Scan for the cell matching the given text and deliver its [X, Y] coordinate at center. 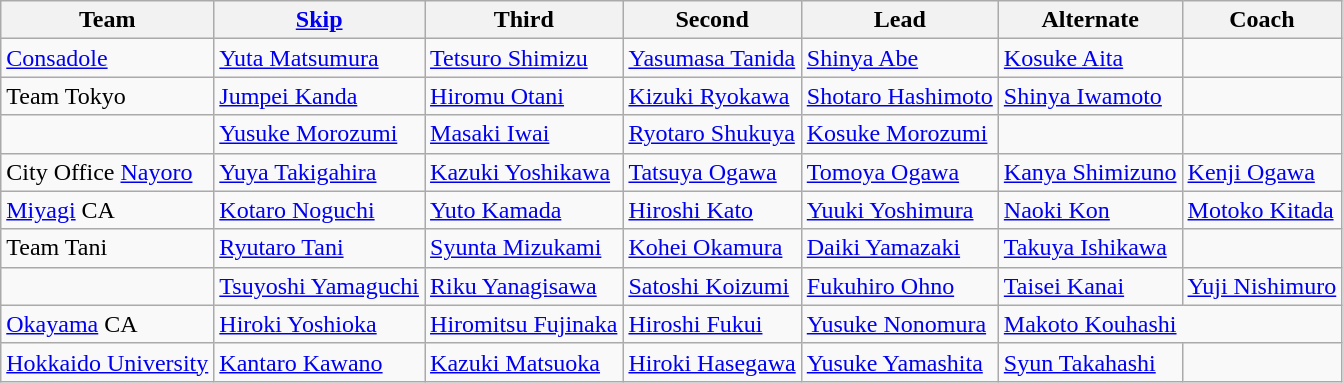
Masaki Iwai [524, 134]
Kanya Shimizuno [1090, 172]
City Office Nayoro [108, 172]
Hiroshi Fukui [712, 324]
Kosuke Aita [1090, 58]
Makoto Kouhashi [1170, 324]
Alternate [1090, 20]
Lead [900, 20]
Coach [1262, 20]
Motoko Kitada [1262, 210]
Taisei Kanai [1090, 286]
Kantaro Kawano [320, 362]
Skip [320, 20]
Satoshi Koizumi [712, 286]
Syun Takahashi [1090, 362]
Hiromu Otani [524, 96]
Kenji Ogawa [1262, 172]
Kohei Okamura [712, 248]
Third [524, 20]
Fukuhiro Ohno [900, 286]
Hokkaido University [108, 362]
Kosuke Morozumi [900, 134]
Takuya Ishikawa [1090, 248]
Daiki Yamazaki [900, 248]
Tomoya Ogawa [900, 172]
Team Tokyo [108, 96]
Kotaro Noguchi [320, 210]
Consadole [108, 58]
Yuta Matsumura [320, 58]
Hiromitsu Fujinaka [524, 324]
Syunta Mizukami [524, 248]
Yasumasa Tanida [712, 58]
Tetsuro Shimizu [524, 58]
Ryotaro Shukuya [712, 134]
Yuji Nishimuro [1262, 286]
Yusuke Morozumi [320, 134]
Ryutaro Tani [320, 248]
Team [108, 20]
Second [712, 20]
Hiroki Yoshioka [320, 324]
Okayama CA [108, 324]
Riku Yanagisawa [524, 286]
Yusuke Nonomura [900, 324]
Kazuki Yoshikawa [524, 172]
Jumpei Kanda [320, 96]
Yuto Kamada [524, 210]
Yusuke Yamashita [900, 362]
Tatsuya Ogawa [712, 172]
Yuya Takigahira [320, 172]
Hiroki Hasegawa [712, 362]
Team Tani [108, 248]
Tsuyoshi Yamaguchi [320, 286]
Miyagi CA [108, 210]
Shinya Iwamoto [1090, 96]
Shinya Abe [900, 58]
Kizuki Ryokawa [712, 96]
Hiroshi Kato [712, 210]
Shotaro Hashimoto [900, 96]
Kazuki Matsuoka [524, 362]
Naoki Kon [1090, 210]
Yuuki Yoshimura [900, 210]
